Determine the (x, y) coordinate at the center of the cell enclosing the given text.  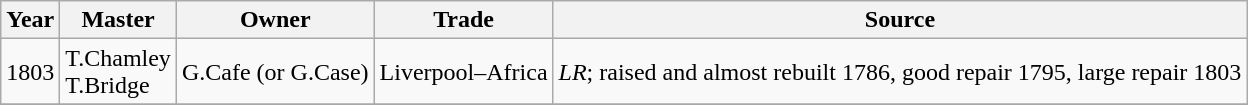
Liverpool–Africa (464, 72)
Year (30, 20)
Source (900, 20)
1803 (30, 72)
Master (118, 20)
Trade (464, 20)
Owner (275, 20)
T.ChamleyT.Bridge (118, 72)
G.Cafe (or G.Case) (275, 72)
LR; raised and almost rebuilt 1786, good repair 1795, large repair 1803 (900, 72)
